Identify which cell holds the provided text, then report its (x, y) central coordinate. 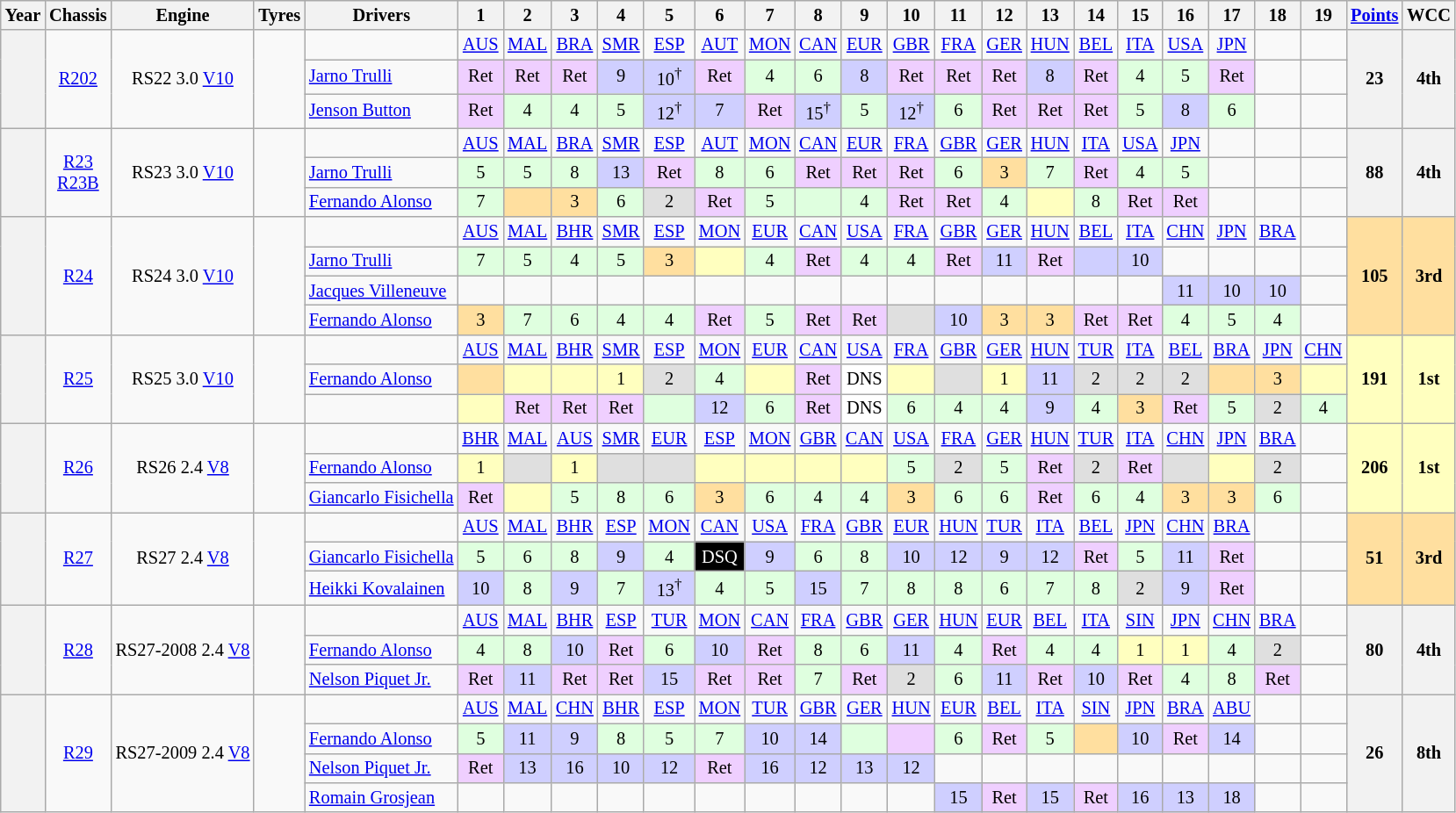
R24 (77, 276)
R27 (77, 558)
R202 (77, 79)
RS22 3.0 V10 (183, 79)
Jenson Button (381, 111)
26 (1374, 753)
Engine (183, 15)
17 (1231, 15)
8th (1429, 753)
13† (669, 588)
88 (1374, 172)
R28 (77, 650)
23 (1374, 79)
RS25 3.0 V10 (183, 379)
Tyres (279, 15)
RS24 3.0 V10 (183, 276)
Jacques Villeneuve (381, 291)
ABU (1231, 709)
R23R23B (77, 172)
Romain Grosjean (381, 797)
WCC (1429, 15)
Year (23, 15)
RS23 3.0 V10 (183, 172)
R25 (77, 379)
105 (1374, 276)
R29 (77, 753)
19 (1324, 15)
RS27 2.4 V8 (183, 558)
Points (1374, 15)
51 (1374, 558)
DSQ (720, 557)
Heikki Kovalainen (381, 588)
15† (818, 111)
RS27-2009 2.4 V8 (183, 753)
80 (1374, 650)
Drivers (381, 15)
10† (669, 77)
RS26 2.4 V8 (183, 467)
R26 (77, 467)
RS27-2008 2.4 V8 (183, 650)
191 (1374, 379)
206 (1374, 467)
Chassis (77, 15)
